Locate the cell with the specified text and output its [x, y] center coordinate. 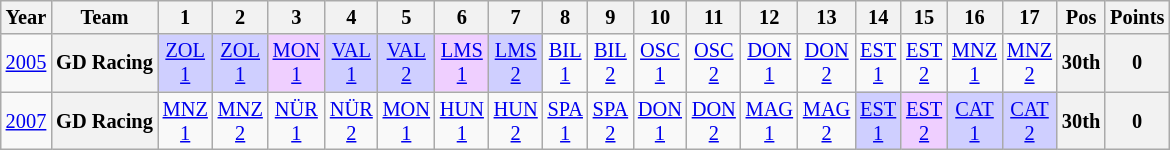
CAT2 [1030, 121]
13 [826, 17]
MAG1 [770, 121]
BIL1 [566, 63]
1 [186, 17]
14 [878, 17]
Pos [1081, 17]
MAG2 [826, 121]
5 [406, 17]
Year [26, 17]
OSC1 [660, 63]
2 [240, 17]
SPA1 [566, 121]
6 [462, 17]
15 [924, 17]
CAT1 [974, 121]
11 [714, 17]
4 [352, 17]
16 [974, 17]
2007 [26, 121]
10 [660, 17]
VAL1 [352, 63]
VAL2 [406, 63]
9 [610, 17]
OSC2 [714, 63]
17 [1030, 17]
12 [770, 17]
7 [516, 17]
HUN1 [462, 121]
Team [104, 17]
3 [296, 17]
LMS1 [462, 63]
2005 [26, 63]
NÜR2 [352, 121]
LMS2 [516, 63]
HUN2 [516, 121]
BIL2 [610, 63]
8 [566, 17]
SPA2 [610, 121]
NÜR1 [296, 121]
Points [1137, 17]
